Provide the (X, Y) coordinate of the cell's center where the given text is located.  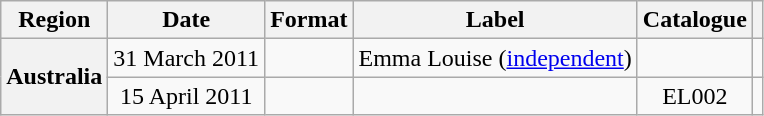
31 March 2011 (186, 58)
EL002 (694, 96)
15 April 2011 (186, 96)
Emma Louise (independent) (495, 58)
Date (186, 20)
Label (495, 20)
Format (309, 20)
Australia (54, 77)
Catalogue (694, 20)
Region (54, 20)
